Extract the [x, y] coordinate from the center of the cell holding the provided text.  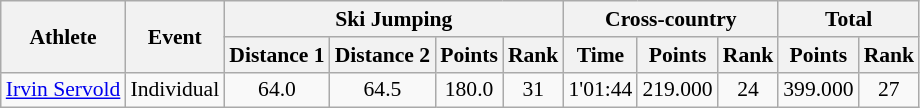
180.0 [469, 90]
Total [848, 19]
Cross-country [670, 19]
Athlete [64, 36]
64.5 [382, 90]
Individual [174, 90]
219.000 [677, 90]
Event [174, 36]
Time [600, 55]
24 [748, 90]
1'01:44 [600, 90]
31 [534, 90]
64.0 [276, 90]
399.000 [818, 90]
Ski Jumping [394, 19]
Distance 1 [276, 55]
Irvin Servold [64, 90]
Distance 2 [382, 55]
27 [890, 90]
